From the cell containing the given text, extract its center point as [x, y] coordinate. 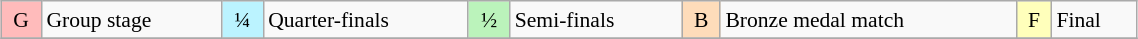
Semi-finals [596, 20]
G [21, 20]
F [1034, 20]
Quarter-finals [366, 20]
Final [1094, 20]
Group stage [132, 20]
¼ [242, 20]
B [702, 20]
Bronze medal match [868, 20]
½ [488, 20]
